Determine the [x, y] coordinate at the center of the cell enclosing the given text.  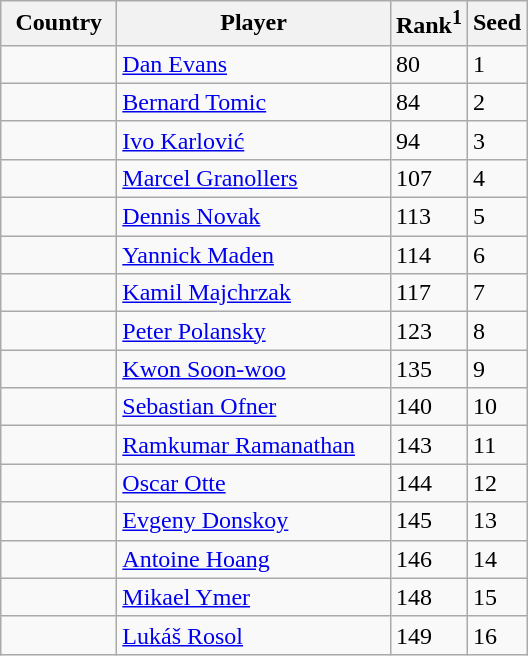
Oscar Otte [254, 483]
113 [428, 217]
145 [428, 521]
148 [428, 597]
Player [254, 24]
Marcel Granollers [254, 178]
1 [496, 64]
4 [496, 178]
144 [428, 483]
Peter Polansky [254, 331]
15 [496, 597]
Dennis Novak [254, 217]
117 [428, 293]
8 [496, 331]
Lukáš Rosol [254, 635]
2 [496, 102]
123 [428, 331]
94 [428, 140]
Ivo Karlović [254, 140]
Antoine Hoang [254, 559]
Yannick Maden [254, 255]
84 [428, 102]
Dan Evans [254, 64]
107 [428, 178]
10 [496, 407]
Evgeny Donskoy [254, 521]
5 [496, 217]
Country [59, 24]
Sebastian Ofner [254, 407]
3 [496, 140]
14 [496, 559]
Rank1 [428, 24]
146 [428, 559]
143 [428, 445]
16 [496, 635]
Bernard Tomic [254, 102]
Ramkumar Ramanathan [254, 445]
11 [496, 445]
135 [428, 369]
9 [496, 369]
80 [428, 64]
Mikael Ymer [254, 597]
6 [496, 255]
114 [428, 255]
7 [496, 293]
140 [428, 407]
13 [496, 521]
Kamil Majchrzak [254, 293]
Seed [496, 24]
12 [496, 483]
Kwon Soon-woo [254, 369]
149 [428, 635]
